Return the [x, y] coordinate for the center point of the cell that contains the specified text.  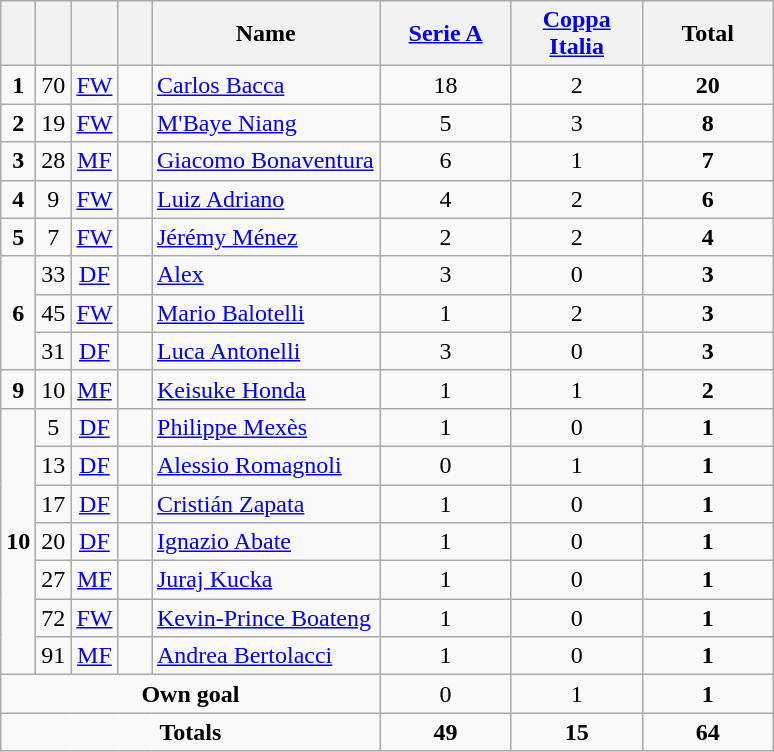
17 [54, 503]
Keisuke Honda [266, 389]
33 [54, 275]
27 [54, 580]
72 [54, 618]
M'Baye Niang [266, 123]
Mario Balotelli [266, 313]
Kevin-Prince Boateng [266, 618]
Philippe Mexès [266, 427]
Jérémy Ménez [266, 237]
70 [54, 85]
18 [446, 85]
Carlos Bacca [266, 85]
Own goal [190, 694]
Juraj Kucka [266, 580]
Luca Antonelli [266, 351]
45 [54, 313]
31 [54, 351]
Cristián Zapata [266, 503]
13 [54, 465]
28 [54, 161]
19 [54, 123]
Totals [190, 732]
Giacomo Bonaventura [266, 161]
91 [54, 656]
Coppa Italia [576, 34]
15 [576, 732]
Ignazio Abate [266, 542]
49 [446, 732]
Name [266, 34]
Luiz Adriano [266, 199]
Alessio Romagnoli [266, 465]
Andrea Bertolacci [266, 656]
Total [708, 34]
Alex [266, 275]
64 [708, 732]
8 [708, 123]
Serie A [446, 34]
